Provide the (X, Y) coordinate of the cell's center where the given text is located.  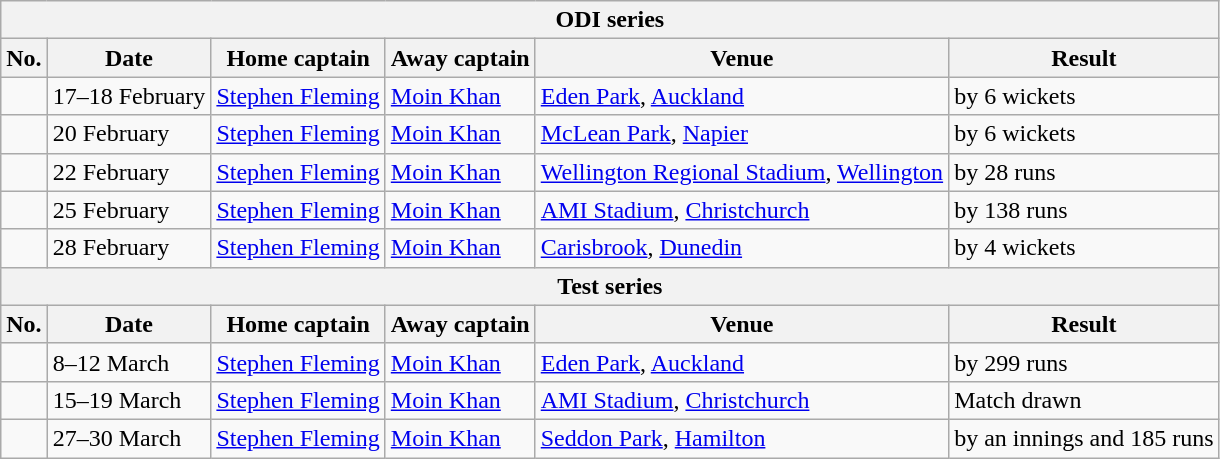
27–30 March (129, 438)
Seddon Park, Hamilton (742, 438)
McLean Park, Napier (742, 134)
by 138 runs (1084, 210)
Match drawn (1084, 400)
17–18 February (129, 96)
8–12 March (129, 362)
by 4 wickets (1084, 248)
20 February (129, 134)
Test series (610, 286)
by 28 runs (1084, 172)
25 February (129, 210)
22 February (129, 172)
Carisbrook, Dunedin (742, 248)
by 299 runs (1084, 362)
28 February (129, 248)
by an innings and 185 runs (1084, 438)
Wellington Regional Stadium, Wellington (742, 172)
ODI series (610, 20)
15–19 March (129, 400)
